Output the [x, y] coordinate of the center of the cell containing the given text.  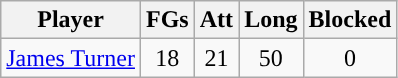
18 [167, 58]
Blocked [350, 20]
Long [271, 20]
FGs [167, 20]
21 [216, 58]
Player [71, 20]
50 [271, 58]
James Turner [71, 58]
0 [350, 58]
Att [216, 20]
